Return (x, y) of the center of cell containing provided text 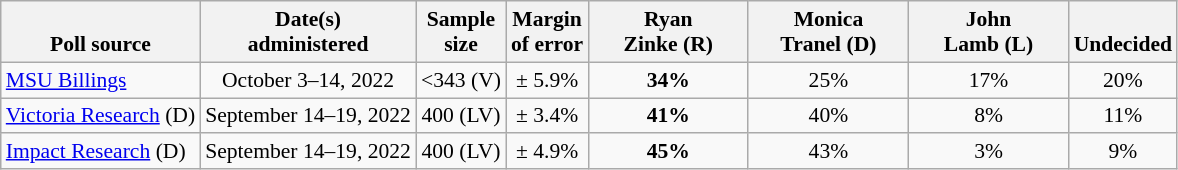
± 5.9% (547, 80)
41% (668, 116)
RyanZinke (R) (668, 32)
Impact Research (D) (100, 152)
Marginof error (547, 32)
40% (828, 116)
Victoria Research (D) (100, 116)
11% (1123, 116)
<343 (V) (461, 80)
October 3–14, 2022 (308, 80)
45% (668, 152)
MSU Billings (100, 80)
25% (828, 80)
8% (988, 116)
± 4.9% (547, 152)
3% (988, 152)
Poll source (100, 32)
43% (828, 152)
MonicaTranel (D) (828, 32)
Samplesize (461, 32)
20% (1123, 80)
34% (668, 80)
9% (1123, 152)
Date(s)administered (308, 32)
± 3.4% (547, 116)
17% (988, 80)
Undecided (1123, 32)
JohnLamb (L) (988, 32)
